Identify which cell holds the provided text, then report its [x, y] central coordinate. 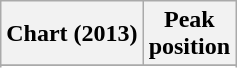
Peakposition [189, 34]
Chart (2013) [72, 34]
